Determine the (X, Y) coordinate at the center of the cell enclosing the given text.  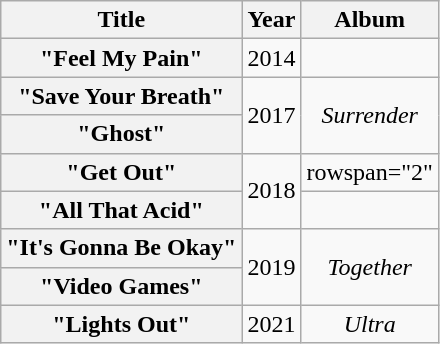
"It's Gonna Be Okay" (122, 248)
"Video Games" (122, 286)
"All That Acid" (122, 210)
2018 (272, 191)
Album (370, 20)
"Lights Out" (122, 324)
2021 (272, 324)
Together (370, 267)
2017 (272, 115)
Surrender (370, 115)
Title (122, 20)
"Save Your Breath" (122, 96)
2014 (272, 58)
rowspan="2" (370, 172)
2019 (272, 267)
"Get Out" (122, 172)
"Feel My Pain" (122, 58)
Ultra (370, 324)
Year (272, 20)
"Ghost" (122, 134)
